Find where the given text appears and provide that cell's center as [X, Y] coordinate. 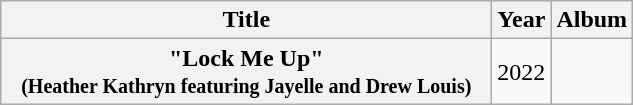
Year [522, 20]
Title [246, 20]
2022 [522, 72]
Album [592, 20]
"Lock Me Up"(Heather Kathryn featuring Jayelle and Drew Louis) [246, 72]
